Capture the cell that displays the provided text and extract its [x, y] central coordinate. 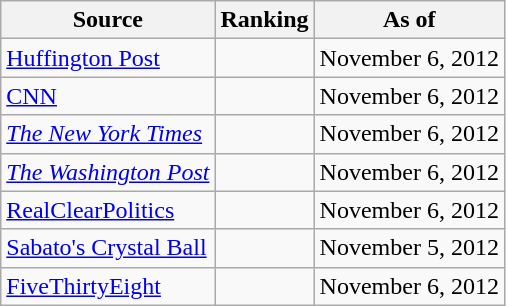
RealClearPolitics [108, 210]
The Washington Post [108, 172]
Sabato's Crystal Ball [108, 248]
As of [409, 20]
The New York Times [108, 134]
FiveThirtyEight [108, 286]
CNN [108, 96]
Source [108, 20]
Huffington Post [108, 58]
Ranking [264, 20]
November 5, 2012 [409, 248]
